Extract the (x, y) coordinate from the center of the cell holding the provided text.  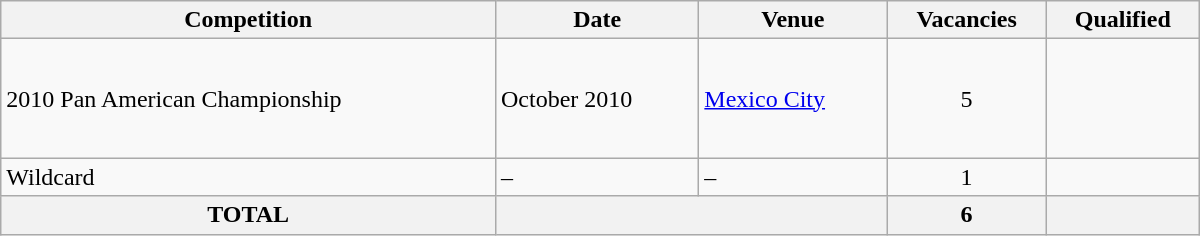
Qualified (1122, 20)
2010 Pan American Championship (248, 98)
5 (966, 98)
Vacancies (966, 20)
6 (966, 215)
1 (966, 177)
TOTAL (248, 215)
Venue (793, 20)
Date (596, 20)
October 2010 (596, 98)
Competition (248, 20)
Wildcard (248, 177)
Mexico City (793, 98)
